From the cell containing the given text, extract its center point as [X, Y] coordinate. 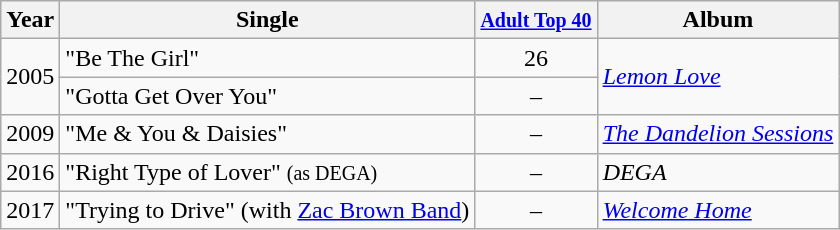
Welcome Home [718, 210]
Single [268, 20]
2009 [30, 134]
2017 [30, 210]
The Dandelion Sessions [718, 134]
Year [30, 20]
2005 [30, 77]
"Be The Girl" [268, 58]
"Me & You & Daisies" [268, 134]
Album [718, 20]
"Right Type of Lover" (as DEGA) [268, 172]
2016 [30, 172]
Adult Top 40 [536, 20]
"Gotta Get Over You" [268, 96]
26 [536, 58]
Lemon Love [718, 77]
DEGA [718, 172]
"Trying to Drive" (with Zac Brown Band) [268, 210]
